For the text-containing cell, return its midpoint in [X, Y] coordinate format. 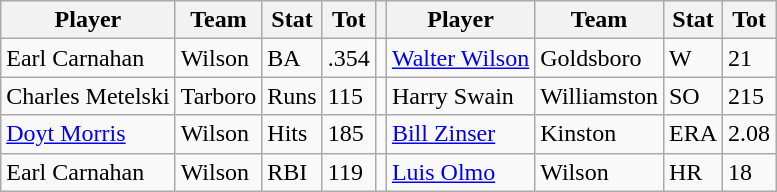
Tarboro [218, 96]
SO [692, 96]
Walter Wilson [460, 58]
2.08 [750, 134]
18 [750, 172]
Luis Olmo [460, 172]
119 [348, 172]
Doyt Morris [88, 134]
215 [750, 96]
Charles Metelski [88, 96]
Runs [292, 96]
Harry Swain [460, 96]
115 [348, 96]
ERA [692, 134]
Hits [292, 134]
Williamston [600, 96]
BA [292, 58]
HR [692, 172]
W [692, 58]
Bill Zinser [460, 134]
RBI [292, 172]
Kinston [600, 134]
21 [750, 58]
Goldsboro [600, 58]
.354 [348, 58]
185 [348, 134]
